Find where the given text appears and provide that cell's center as [X, Y] coordinate. 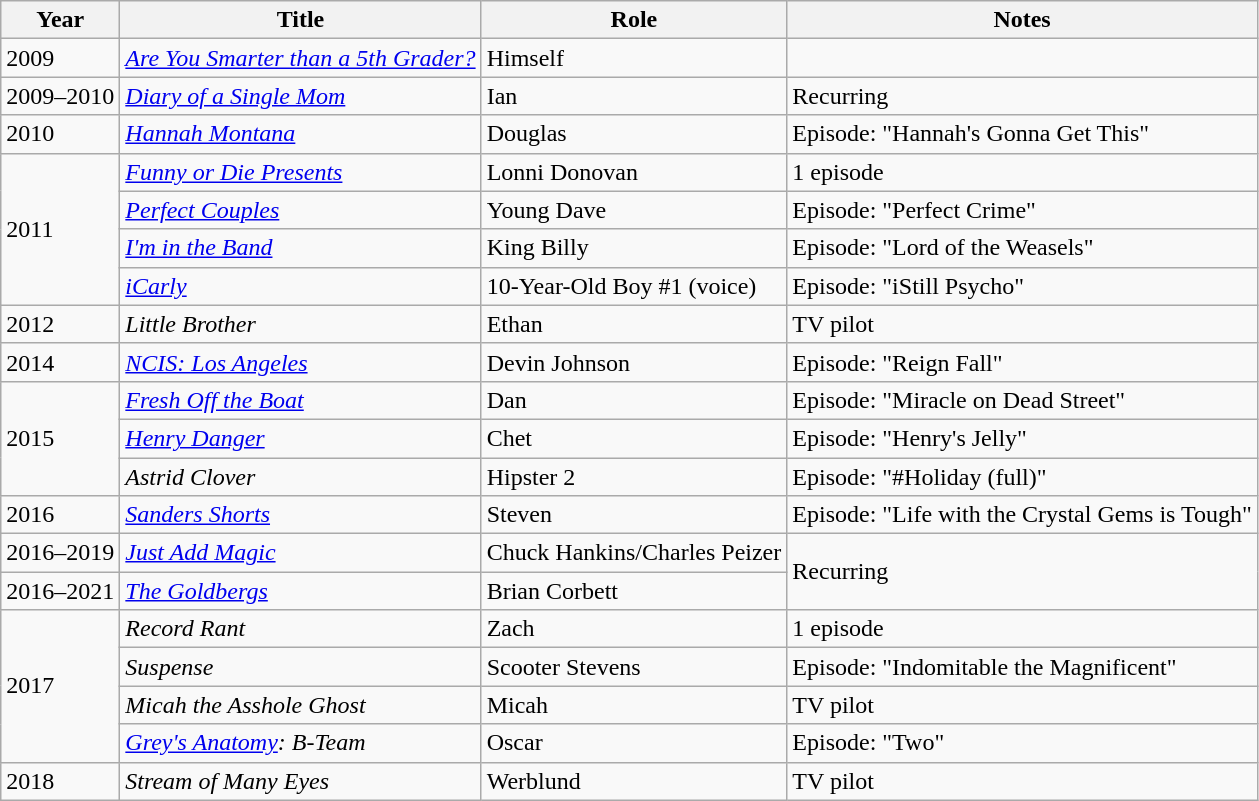
Henry Danger [300, 438]
10-Year-Old Boy #1 (voice) [634, 286]
Year [60, 20]
Funny or Die Presents [300, 172]
2010 [60, 134]
Hannah Montana [300, 134]
2012 [60, 324]
Episode: "Hannah's Gonna Get This" [1022, 134]
Grey's Anatomy: B-Team [300, 743]
Micah [634, 705]
Suspense [300, 667]
Devin Johnson [634, 362]
Diary of a Single Mom [300, 96]
2015 [60, 438]
Episode: "Reign Fall" [1022, 362]
2014 [60, 362]
Stream of Many Eyes [300, 781]
Zach [634, 629]
Fresh Off the Boat [300, 400]
Perfect Couples [300, 210]
Episode: "Henry's Jelly" [1022, 438]
Episode: "#Holiday (full)" [1022, 477]
I'm in the Band [300, 248]
Douglas [634, 134]
Oscar [634, 743]
Micah the Asshole Ghost [300, 705]
Himself [634, 58]
Notes [1022, 20]
Little Brother [300, 324]
Episode: "iStill Psycho" [1022, 286]
Ian [634, 96]
Are You Smarter than a 5th Grader? [300, 58]
Episode: "Miracle on Dead Street" [1022, 400]
Just Add Magic [300, 553]
Sanders Shorts [300, 515]
Chuck Hankins/Charles Peizer [634, 553]
Episode: "Perfect Crime" [1022, 210]
2016–2019 [60, 553]
King Billy [634, 248]
2016 [60, 515]
NCIS: Los Angeles [300, 362]
2009 [60, 58]
The Goldbergs [300, 591]
Record Rant [300, 629]
Chet [634, 438]
Dan [634, 400]
Steven [634, 515]
2009–2010 [60, 96]
Role [634, 20]
Brian Corbett [634, 591]
2016–2021 [60, 591]
Episode: "Lord of the Weasels" [1022, 248]
2018 [60, 781]
Astrid Clover [300, 477]
2011 [60, 229]
Episode: "Indomitable the Magnificent" [1022, 667]
Lonni Donovan [634, 172]
Episode: "Life with the Crystal Gems is Tough" [1022, 515]
iCarly [300, 286]
Episode: "Two" [1022, 743]
2017 [60, 686]
Werblund [634, 781]
Hipster 2 [634, 477]
Young Dave [634, 210]
Ethan [634, 324]
Scooter Stevens [634, 667]
Title [300, 20]
